For the text-containing cell, return its midpoint in [x, y] coordinate format. 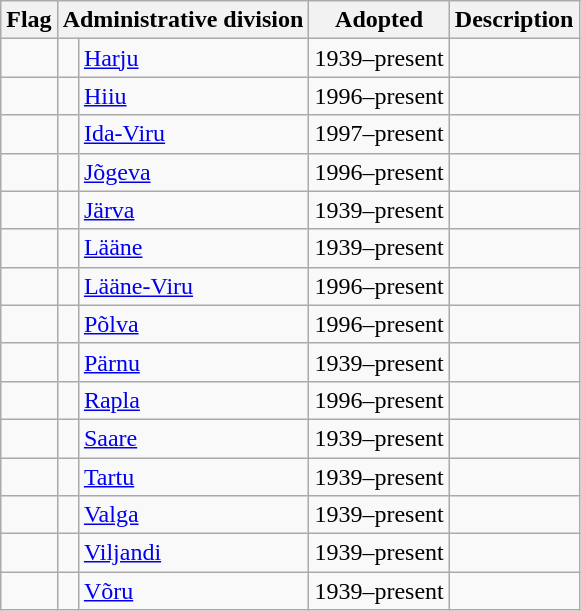
Saare [194, 438]
Jõgeva [194, 172]
1997–present [379, 134]
Pärnu [194, 362]
Järva [194, 210]
Harju [194, 58]
Lääne-Viru [194, 286]
Tartu [194, 477]
Administrative division [183, 20]
Lääne [194, 248]
Viljandi [194, 553]
Adopted [379, 20]
Valga [194, 515]
Description [514, 20]
Flag [29, 20]
Põlva [194, 324]
Rapla [194, 400]
Hiiu [194, 96]
Ida-Viru [194, 134]
Võru [194, 591]
